Output the (x, y) coordinate of the center of the cell containing the given text.  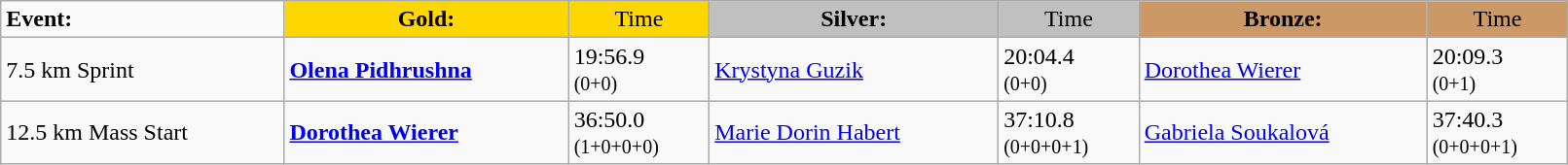
20:04.4(0+0) (1069, 70)
12.5 km Mass Start (142, 132)
Marie Dorin Habert (855, 132)
36:50.0(1+0+0+0) (638, 132)
Gold: (426, 19)
7.5 km Sprint (142, 70)
20:09.3(0+1) (1497, 70)
Gabriela Soukalová (1283, 132)
Krystyna Guzik (855, 70)
37:40.3(0+0+0+1) (1497, 132)
19:56.9(0+0) (638, 70)
37:10.8(0+0+0+1) (1069, 132)
Bronze: (1283, 19)
Silver: (855, 19)
Olena Pidhrushna (426, 70)
Event: (142, 19)
